From the cell containing the given text, extract its center point as (x, y) coordinate. 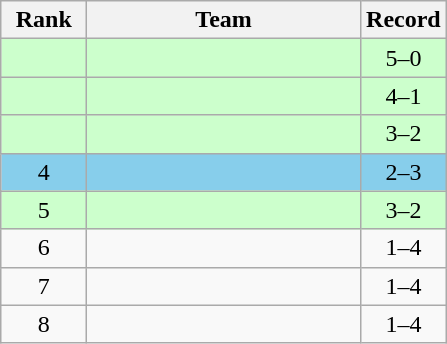
Record (403, 20)
2–3 (403, 172)
Team (224, 20)
4 (44, 172)
5 (44, 210)
6 (44, 248)
4–1 (403, 96)
7 (44, 286)
5–0 (403, 58)
8 (44, 324)
Rank (44, 20)
